Determine the (X, Y) coordinate at the center of the cell enclosing the given text.  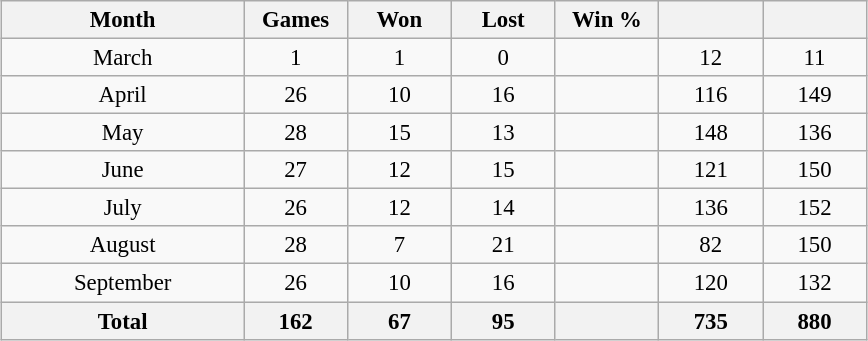
11 (815, 57)
March (123, 57)
April (123, 95)
152 (815, 208)
132 (815, 283)
21 (503, 245)
735 (711, 321)
148 (711, 133)
0 (503, 57)
149 (815, 95)
95 (503, 321)
880 (815, 321)
116 (711, 95)
120 (711, 283)
27 (296, 170)
Won (399, 20)
13 (503, 133)
July (123, 208)
67 (399, 321)
September (123, 283)
Games (296, 20)
82 (711, 245)
Total (123, 321)
Lost (503, 20)
Month (123, 20)
162 (296, 321)
121 (711, 170)
7 (399, 245)
14 (503, 208)
Win % (607, 20)
May (123, 133)
August (123, 245)
June (123, 170)
